For the text-containing cell, return its midpoint in [X, Y] coordinate format. 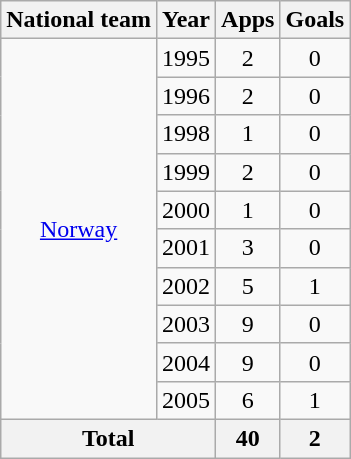
2003 [186, 324]
2001 [186, 248]
National team [79, 20]
6 [248, 400]
1996 [186, 96]
2002 [186, 286]
1999 [186, 172]
2000 [186, 210]
2004 [186, 362]
40 [248, 438]
2005 [186, 400]
5 [248, 286]
3 [248, 248]
Total [108, 438]
1995 [186, 58]
Apps [248, 20]
Goals [315, 20]
1998 [186, 134]
Norway [79, 230]
Year [186, 20]
